Capture the cell that displays the provided text and extract its (x, y) central coordinate. 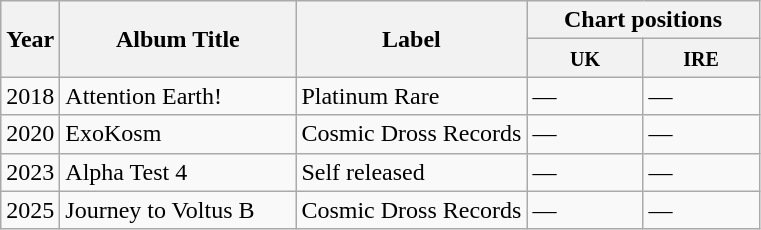
Label (412, 39)
2023 (30, 172)
2025 (30, 210)
Attention Earth! (178, 96)
ExoKosm (178, 134)
Chart positions (643, 20)
Platinum Rare (412, 96)
Alpha Test 4 (178, 172)
Journey to Voltus B (178, 210)
IRE (701, 58)
Year (30, 39)
Album Title (178, 39)
2018 (30, 96)
UK (585, 58)
2020 (30, 134)
Self released (412, 172)
